Scan for the cell matching the given text and deliver its (X, Y) coordinate at center. 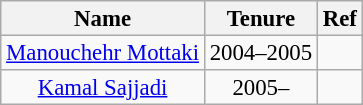
Name (103, 18)
Kamal Sajjadi (103, 88)
Manouchehr Mottaki (103, 54)
2005– (260, 88)
Ref (340, 18)
Tenure (260, 18)
2004–2005 (260, 54)
